Search for the cell housing the specified text and yield its [x, y] center coordinate. 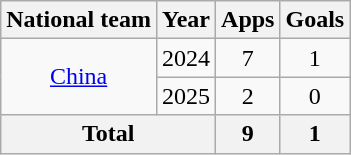
National team [79, 20]
7 [248, 58]
2025 [186, 96]
Apps [248, 20]
2 [248, 96]
Total [108, 134]
2024 [186, 58]
9 [248, 134]
China [79, 77]
0 [315, 96]
Goals [315, 20]
Year [186, 20]
